Identify which cell holds the provided text, then report its [X, Y] central coordinate. 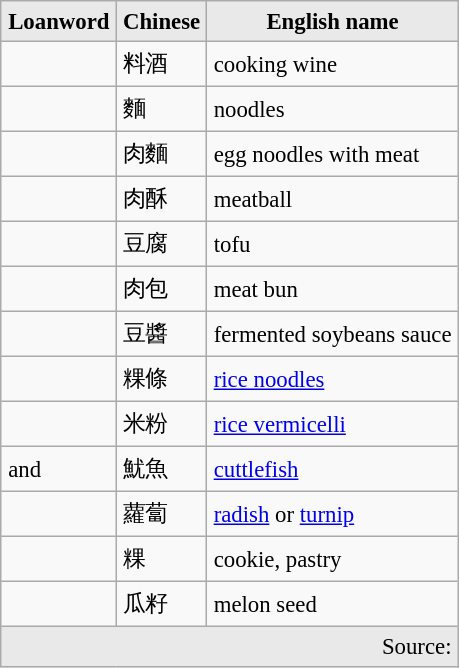
料酒 [162, 64]
tofu [332, 244]
肉酥 [162, 198]
魷魚 [162, 468]
meatball [332, 198]
瓜籽 [162, 604]
noodles [332, 108]
肉麵 [162, 154]
粿條 [162, 378]
rice vermicelli [332, 424]
meat bun [332, 288]
egg noodles with meat [332, 154]
米粉 [162, 424]
肉包 [162, 288]
豆腐 [162, 244]
麵 [162, 108]
English name [332, 21]
蘿蔔 [162, 514]
cookie, pastry [332, 558]
cuttlefish [332, 468]
cooking wine [332, 64]
fermented soybeans sauce [332, 334]
Chinese [162, 21]
radish or turnip [332, 514]
rice noodles [332, 378]
Loanword [58, 21]
Source: [230, 646]
豆醬 [162, 334]
melon seed [332, 604]
and [58, 468]
粿 [162, 558]
